Provide the (x, y) coordinate of the cell's center where the given text is located.  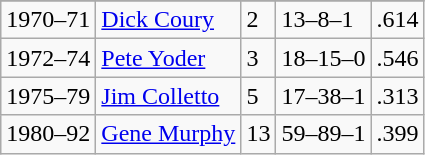
59–89–1 (324, 134)
5 (258, 96)
Pete Yoder (168, 58)
.546 (398, 58)
Jim Colletto (168, 96)
1980–92 (48, 134)
.313 (398, 96)
3 (258, 58)
.399 (398, 134)
2 (258, 20)
1970–71 (48, 20)
17–38–1 (324, 96)
Dick Coury (168, 20)
.614 (398, 20)
Gene Murphy (168, 134)
1975–79 (48, 96)
1972–74 (48, 58)
18–15–0 (324, 58)
13–8–1 (324, 20)
13 (258, 134)
